Return the [x, y] coordinate for the center point of the cell that contains the specified text.  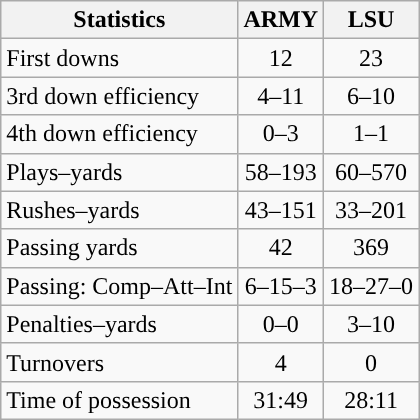
6–15–3 [281, 286]
1–1 [372, 134]
Plays–yards [120, 172]
60–570 [372, 172]
33–201 [372, 210]
Passing yards [120, 248]
4th down efficiency [120, 134]
Rushes–yards [120, 210]
Time of possession [120, 400]
First downs [120, 58]
369 [372, 248]
58–193 [281, 172]
0 [372, 362]
0–3 [281, 134]
12 [281, 58]
42 [281, 248]
Statistics [120, 20]
Turnovers [120, 362]
6–10 [372, 96]
4–11 [281, 96]
31:49 [281, 400]
28:11 [372, 400]
43–151 [281, 210]
18–27–0 [372, 286]
Penalties–yards [120, 324]
Passing: Comp–Att–Int [120, 286]
ARMY [281, 20]
4 [281, 362]
0–0 [281, 324]
3–10 [372, 324]
LSU [372, 20]
3rd down efficiency [120, 96]
23 [372, 58]
